Determine the (X, Y) coordinate at the center of the cell enclosing the given text.  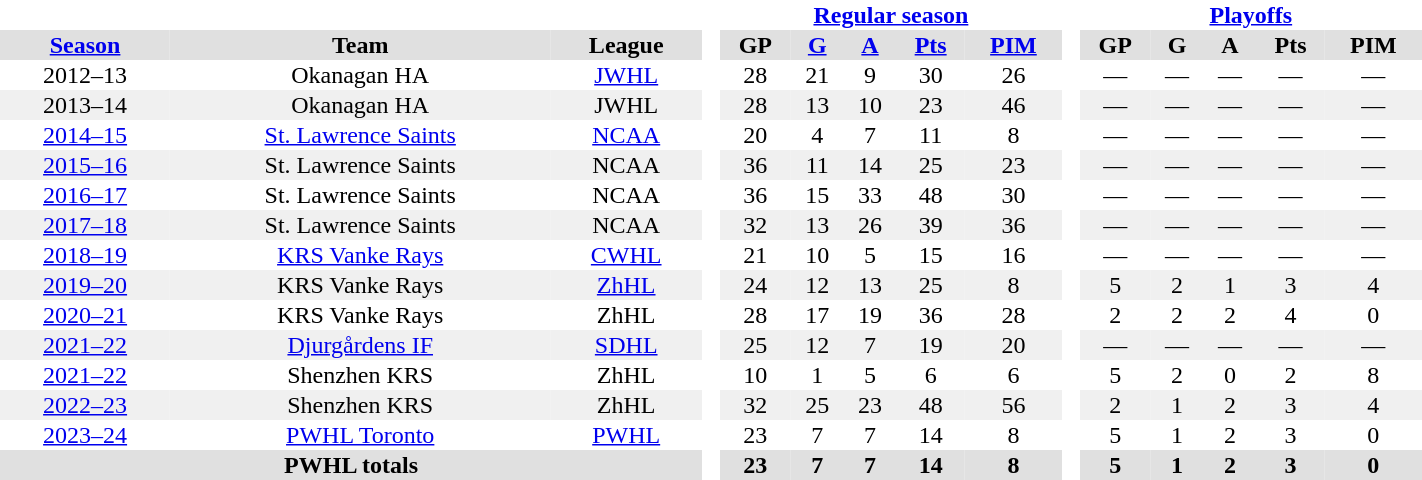
17 (818, 315)
Playoffs (1251, 15)
PWHL Toronto (360, 435)
PWHL totals (351, 465)
2023–24 (85, 435)
2016–17 (85, 195)
2015–16 (85, 165)
2020–21 (85, 315)
2018–19 (85, 255)
Regular season (891, 15)
2012–13 (85, 75)
PWHL (626, 435)
League (626, 45)
Team (360, 45)
SDHL (626, 345)
46 (1014, 105)
33 (870, 195)
Season (85, 45)
2019–20 (85, 285)
2013–14 (85, 105)
16 (1014, 255)
2022–23 (85, 405)
CWHL (626, 255)
24 (756, 285)
2014–15 (85, 135)
56 (1014, 405)
Djurgårdens IF (360, 345)
39 (930, 225)
9 (870, 75)
2017–18 (85, 225)
